Output the (X, Y) coordinate of the center of the cell containing the given text.  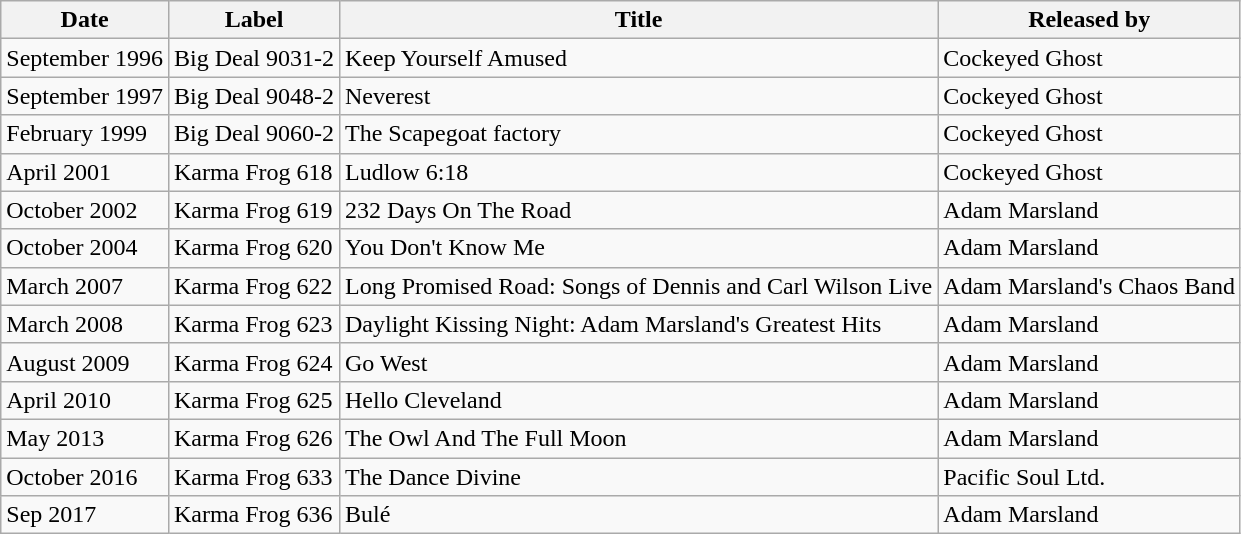
October 2002 (85, 210)
Date (85, 20)
The Dance Divine (638, 477)
Big Deal 9048-2 (254, 96)
Karma Frog 626 (254, 438)
March 2007 (85, 286)
Karma Frog 618 (254, 172)
Karma Frog 633 (254, 477)
Pacific Soul Ltd. (1090, 477)
August 2009 (85, 362)
Big Deal 9031-2 (254, 58)
Karma Frog 620 (254, 248)
Karma Frog 623 (254, 324)
Karma Frog 625 (254, 400)
232 Days On The Road (638, 210)
October 2004 (85, 248)
The Owl And The Full Moon (638, 438)
May 2013 (85, 438)
Ludlow 6:18 (638, 172)
Long Promised Road: Songs of Dennis and Carl Wilson Live (638, 286)
Neverest (638, 96)
Hello Cleveland (638, 400)
Bulé (638, 515)
April 2010 (85, 400)
Go West (638, 362)
September 1996 (85, 58)
Karma Frog 624 (254, 362)
Title (638, 20)
September 1997 (85, 96)
The Scapegoat factory (638, 134)
Big Deal 9060-2 (254, 134)
Sep 2017 (85, 515)
Karma Frog 636 (254, 515)
Daylight Kissing Night: Adam Marsland's Greatest Hits (638, 324)
You Don't Know Me (638, 248)
February 1999 (85, 134)
Label (254, 20)
Released by (1090, 20)
October 2016 (85, 477)
March 2008 (85, 324)
Adam Marsland's Chaos Band (1090, 286)
Karma Frog 622 (254, 286)
April 2001 (85, 172)
Karma Frog 619 (254, 210)
Keep Yourself Amused (638, 58)
